Scan for the cell matching the given text and deliver its (x, y) coordinate at center. 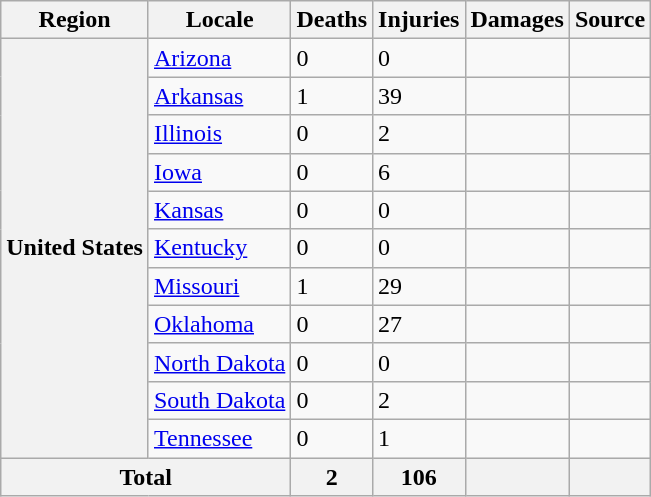
Kansas (219, 210)
Region (75, 20)
27 (419, 324)
Iowa (219, 172)
South Dakota (219, 400)
Locale (219, 20)
29 (419, 286)
Damages (517, 20)
Tennessee (219, 438)
106 (419, 477)
Total (146, 477)
Kentucky (219, 248)
Illinois (219, 134)
39 (419, 96)
Deaths (332, 20)
Missouri (219, 286)
Source (610, 20)
Arizona (219, 58)
United States (75, 248)
Arkansas (219, 96)
North Dakota (219, 362)
Injuries (419, 20)
Oklahoma (219, 324)
6 (419, 172)
